Search for the cell housing the specified text and yield its (x, y) center coordinate. 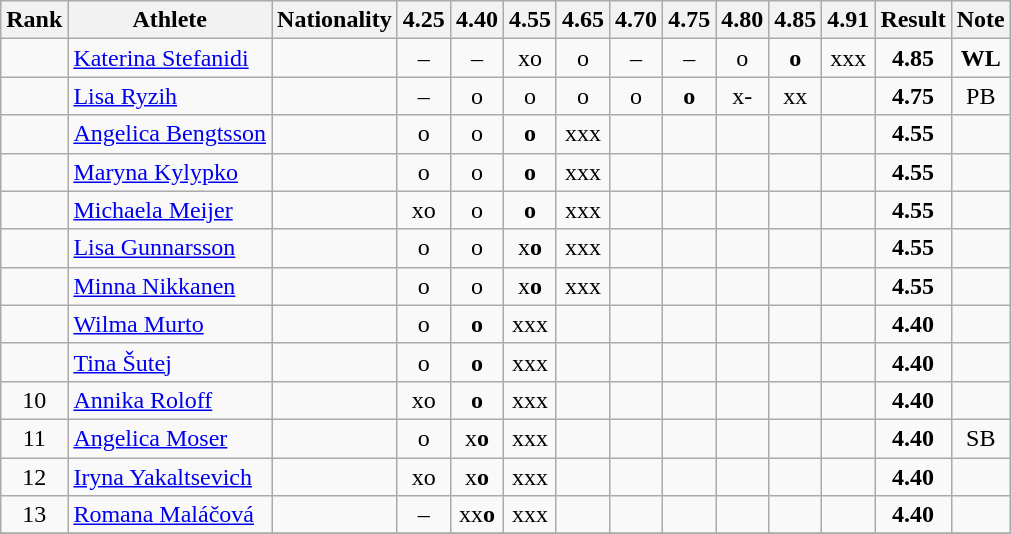
Tina Šutej (170, 362)
Lisa Ryzih (170, 96)
4.65 (582, 20)
Minna Nikkanen (170, 286)
Michaela Meijer (170, 210)
4.91 (848, 20)
12 (34, 477)
Angelica Moser (170, 438)
13 (34, 515)
Katerina Stefanidi (170, 58)
4.70 (636, 20)
Note (980, 20)
Angelica Bengtsson (170, 134)
PB (980, 96)
Nationality (335, 20)
11 (34, 438)
xx (796, 96)
Iryna Yakaltsevich (170, 477)
Lisa Gunnarsson (170, 248)
10 (34, 400)
4.25 (424, 20)
Rank (34, 20)
SB (980, 438)
Romana Maláčová (170, 515)
4.80 (742, 20)
Wilma Murto (170, 324)
WL (980, 58)
Athlete (170, 20)
xxo (476, 515)
Maryna Kylypko (170, 172)
Annika Roloff (170, 400)
Result (913, 20)
x- (742, 96)
